Capture the cell that displays the provided text and extract its [X, Y] central coordinate. 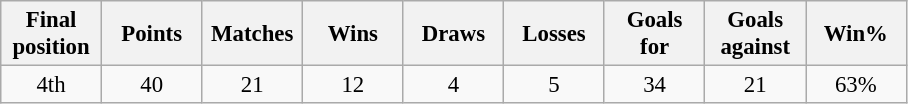
Win% [856, 34]
Final position [52, 34]
Draws [454, 34]
12 [354, 85]
Matches [252, 34]
5 [554, 85]
4th [52, 85]
Goals for [654, 34]
Goals against [756, 34]
4 [454, 85]
Losses [554, 34]
Wins [354, 34]
63% [856, 85]
34 [654, 85]
40 [152, 85]
Points [152, 34]
